Capture the cell that displays the provided text and extract its (x, y) central coordinate. 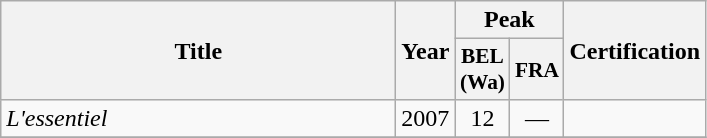
Certification (635, 50)
Title (198, 50)
— (537, 119)
Peak (510, 20)
L'essentiel (198, 119)
Year (426, 50)
12 (482, 119)
2007 (426, 119)
FRA (537, 70)
BEL(Wa) (482, 70)
